Extract the (X, Y) coordinate from the center of the cell holding the provided text.  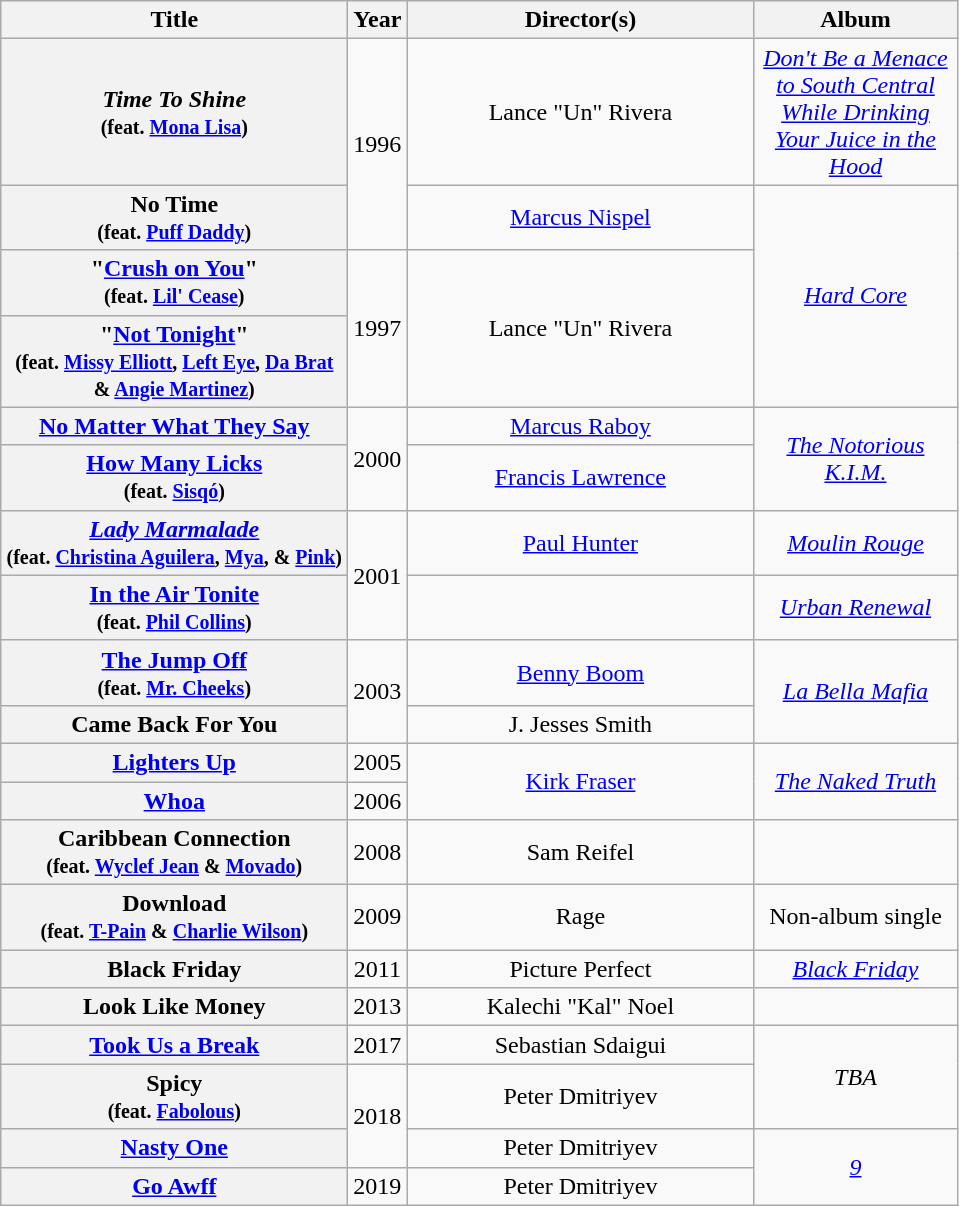
The Notorious K.I.M. (856, 458)
Moulin Rouge (856, 542)
Don't Be a Menace to South Central While Drinking Your Juice in the Hood (856, 112)
Kirk Fraser (580, 781)
Time To Shine(feat. Mona Lisa) (174, 112)
Lady Marmalade (feat. Christina Aguilera, Mya, & Pink) (174, 542)
Nasty One (174, 1148)
Benny Boom (580, 672)
9 (856, 1167)
Picture Perfect (580, 969)
Marcus Raboy (580, 426)
Look Like Money (174, 1007)
2000 (378, 458)
Lighters Up (174, 762)
La Bella Mafia (856, 692)
Came Back For You (174, 724)
No Time(feat. Puff Daddy) (174, 218)
Whoa (174, 801)
In the Air Tonite(feat. Phil Collins) (174, 608)
TBA (856, 1078)
2006 (378, 801)
2005 (378, 762)
Took Us a Break (174, 1045)
1996 (378, 144)
Sebastian Sdaigui (580, 1045)
"Not Tonight" (feat. Missy Elliott, Left Eye, Da Brat & Angie Martinez) (174, 361)
2001 (378, 575)
Hard Core (856, 296)
Download(feat. T-Pain & Charlie Wilson) (174, 918)
2009 (378, 918)
The Naked Truth (856, 781)
Director(s) (580, 20)
2011 (378, 969)
Go Awff (174, 1186)
2018 (378, 1116)
No Matter What They Say (174, 426)
Marcus Nispel (580, 218)
Non-album single (856, 918)
The Jump Off(feat. Mr. Cheeks) (174, 672)
2019 (378, 1186)
Sam Reifel (580, 852)
1997 (378, 328)
Paul Hunter (580, 542)
Caribbean Connection(feat. Wyclef Jean & Movado) (174, 852)
Kalechi "Kal" Noel (580, 1007)
Album (856, 20)
2013 (378, 1007)
2017 (378, 1045)
"Crush on You"(feat. Lil' Cease) (174, 282)
Francis Lawrence (580, 478)
Year (378, 20)
Rage (580, 918)
2003 (378, 692)
J. Jesses Smith (580, 724)
Title (174, 20)
How Many Licks(feat. Sisqó) (174, 478)
2008 (378, 852)
Urban Renewal (856, 608)
Spicy (feat. Fabolous) (174, 1096)
